For the text-containing cell, return its midpoint in [x, y] coordinate format. 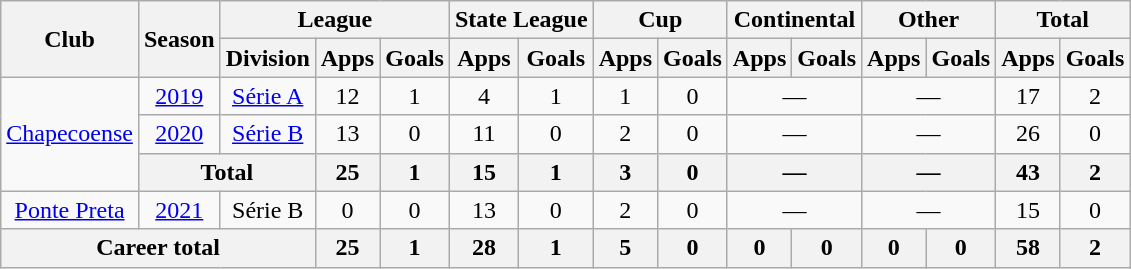
11 [484, 134]
Chapecoense [70, 134]
28 [484, 248]
Série A [268, 96]
5 [625, 248]
58 [1028, 248]
17 [1028, 96]
State League [521, 20]
Club [70, 39]
Cup [660, 20]
2019 [179, 96]
43 [1028, 172]
2020 [179, 134]
League [334, 20]
Division [268, 58]
3 [625, 172]
12 [347, 96]
Career total [158, 248]
26 [1028, 134]
Other [929, 20]
Ponte Preta [70, 210]
2021 [179, 210]
Season [179, 39]
Continental [794, 20]
4 [484, 96]
